From the cell containing the given text, extract its center point as (X, Y) coordinate. 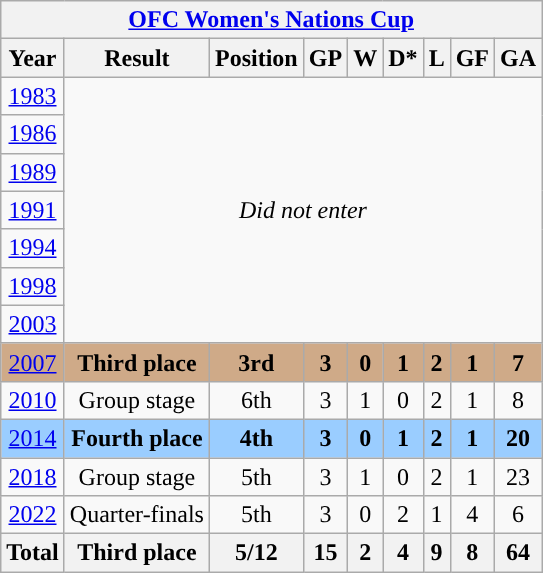
Quarter-finals (136, 515)
23 (518, 477)
7 (518, 362)
6 (518, 515)
D* (403, 58)
1991 (33, 210)
15 (325, 553)
Year (33, 58)
W (366, 58)
1998 (33, 286)
1983 (33, 96)
2010 (33, 400)
Did not enter (302, 210)
1989 (33, 172)
Total (33, 553)
Fourth place (136, 438)
2007 (33, 362)
6th (256, 400)
64 (518, 553)
Position (256, 58)
5/12 (256, 553)
1994 (33, 248)
9 (436, 553)
OFC Women's Nations Cup (272, 20)
2018 (33, 477)
2003 (33, 324)
GA (518, 58)
20 (518, 438)
L (436, 58)
4th (256, 438)
2022 (33, 515)
2014 (33, 438)
1986 (33, 134)
GP (325, 58)
3rd (256, 362)
GF (472, 58)
Result (136, 58)
